Output the (x, y) coordinate of the center of the cell containing the given text.  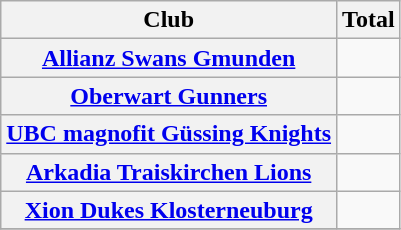
Club (169, 20)
Xion Dukes Klosterneuburg (169, 210)
Arkadia Traiskirchen Lions (169, 172)
UBC magnofit Güssing Knights (169, 134)
Total (369, 20)
Oberwart Gunners (169, 96)
Allianz Swans Gmunden (169, 58)
